Pinpoint the cell where the given text exists, returning its [X, Y] midpoint coordinate. 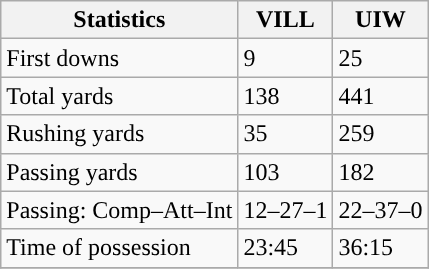
138 [286, 96]
VILL [286, 20]
23:45 [286, 248]
259 [380, 134]
Passing: Comp–Att–Int [120, 210]
12–27–1 [286, 210]
Total yards [120, 96]
36:15 [380, 248]
103 [286, 172]
Rushing yards [120, 134]
35 [286, 134]
25 [380, 58]
9 [286, 58]
182 [380, 172]
First downs [120, 58]
Statistics [120, 20]
Time of possession [120, 248]
Passing yards [120, 172]
UIW [380, 20]
22–37–0 [380, 210]
441 [380, 96]
